Detect which cell encompasses the target text, then output its (x, y) center coordinate. 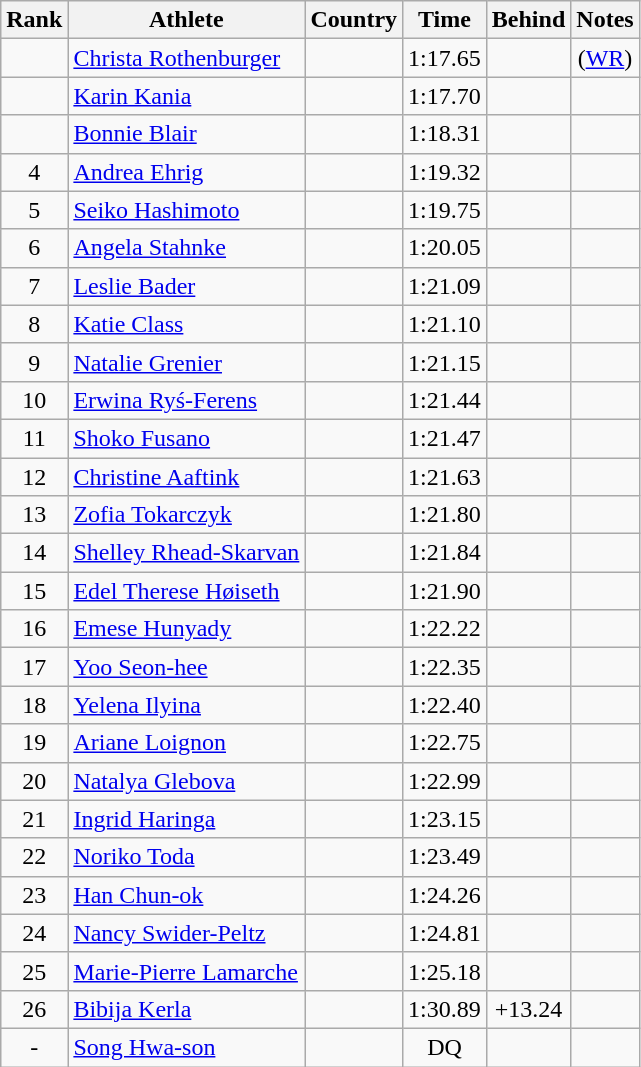
Rank (34, 20)
Nancy Swider-Peltz (186, 933)
Time (445, 20)
1:24.81 (445, 933)
1:21.15 (445, 362)
Shoko Fusano (186, 438)
1:21.84 (445, 553)
1:30.89 (445, 1009)
1:22.35 (445, 667)
Seiko Hashimoto (186, 210)
Notes (605, 20)
1:21.90 (445, 591)
1:23.49 (445, 857)
Athlete (186, 20)
13 (34, 515)
1:24.26 (445, 895)
1:21.09 (445, 286)
1:21.80 (445, 515)
1:20.05 (445, 248)
Angela Stahnke (186, 248)
Bibija Kerla (186, 1009)
Christine Aaftink (186, 477)
18 (34, 705)
7 (34, 286)
Noriko Toda (186, 857)
14 (34, 553)
12 (34, 477)
1:22.99 (445, 781)
Yoo Seon-hee (186, 667)
Song Hwa-son (186, 1047)
Zofia Tokarczyk (186, 515)
1:21.47 (445, 438)
DQ (445, 1047)
9 (34, 362)
17 (34, 667)
Christa Rothenburger (186, 58)
Marie-Pierre Lamarche (186, 971)
Edel Therese Høiseth (186, 591)
Karin Kania (186, 96)
Yelena Ilyina (186, 705)
19 (34, 743)
22 (34, 857)
25 (34, 971)
10 (34, 400)
1:21.44 (445, 400)
4 (34, 172)
20 (34, 781)
1:22.40 (445, 705)
Country (354, 20)
23 (34, 895)
(WR) (605, 58)
Shelley Rhead-Skarvan (186, 553)
1:17.70 (445, 96)
Katie Class (186, 324)
1:19.75 (445, 210)
Erwina Ryś-Ferens (186, 400)
16 (34, 629)
1:18.31 (445, 134)
Emese Hunyady (186, 629)
Natalie Grenier (186, 362)
1:22.75 (445, 743)
1:19.32 (445, 172)
6 (34, 248)
Andrea Ehrig (186, 172)
11 (34, 438)
1:23.15 (445, 819)
- (34, 1047)
Behind (528, 20)
24 (34, 933)
Bonnie Blair (186, 134)
15 (34, 591)
Natalya Glebova (186, 781)
21 (34, 819)
Ariane Loignon (186, 743)
Leslie Bader (186, 286)
5 (34, 210)
1:25.18 (445, 971)
1:21.63 (445, 477)
8 (34, 324)
26 (34, 1009)
Han Chun-ok (186, 895)
1:22.22 (445, 629)
Ingrid Haringa (186, 819)
1:17.65 (445, 58)
+13.24 (528, 1009)
1:21.10 (445, 324)
